Return the (X, Y) coordinate for the center point of the cell that contains the specified text.  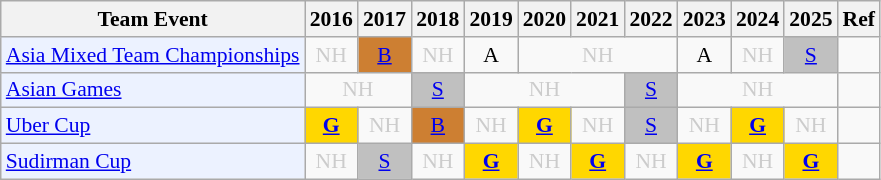
2022 (650, 19)
Asian Games (153, 90)
Ref (859, 19)
2023 (704, 19)
2020 (544, 19)
Team Event (153, 19)
2016 (332, 19)
2017 (384, 19)
2024 (758, 19)
2018 (438, 19)
2021 (598, 19)
Sudirman Cup (153, 162)
2025 (810, 19)
Asia Mixed Team Championships (153, 55)
2019 (490, 19)
Uber Cup (153, 126)
